Capture the cell that displays the provided text and extract its [X, Y] central coordinate. 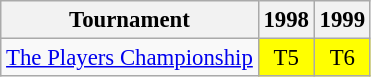
The Players Championship [130, 58]
T5 [286, 58]
1999 [342, 20]
T6 [342, 58]
Tournament [130, 20]
1998 [286, 20]
